Return the [x, y] coordinate for the center point of the cell that contains the specified text.  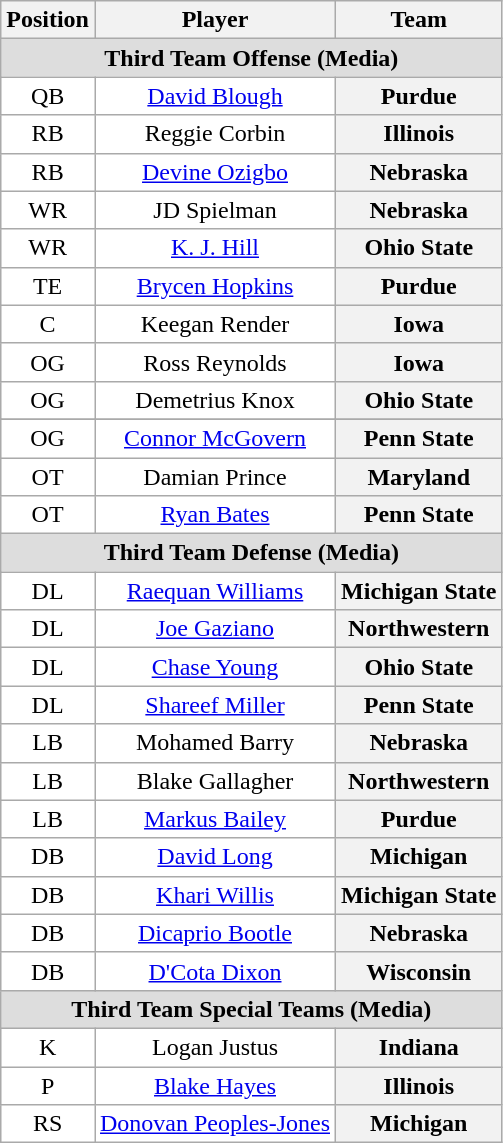
Demetrius Knox [214, 400]
K. J. Hill [214, 248]
Chase Young [214, 667]
Damian Prince [214, 477]
QB [48, 96]
Keegan Render [214, 324]
Connor McGovern [214, 438]
Position [48, 20]
Player [214, 20]
K [48, 1047]
Donovan Peoples-Jones [214, 1124]
Ross Reynolds [214, 362]
P [48, 1085]
Blake Gallagher [214, 781]
Khari Willis [214, 895]
Maryland [419, 477]
Wisconsin [419, 971]
C [48, 324]
Logan Justus [214, 1047]
JD Spielman [214, 210]
TE [48, 286]
Shareef Miller [214, 705]
David Long [214, 857]
Third Team Defense (Media) [252, 553]
D'Cota Dixon [214, 971]
Raequan Williams [214, 591]
Third Team Offense (Media) [252, 58]
Devine Ozigbo [214, 172]
Dicaprio Bootle [214, 933]
RS [48, 1124]
Team [419, 20]
Joe Gaziano [214, 629]
Brycen Hopkins [214, 286]
Ryan Bates [214, 515]
David Blough [214, 96]
Blake Hayes [214, 1085]
Indiana [419, 1047]
Third Team Special Teams (Media) [252, 1009]
Markus Bailey [214, 819]
Mohamed Barry [214, 743]
Reggie Corbin [214, 134]
